Output the (X, Y) coordinate of the center of the cell containing the given text.  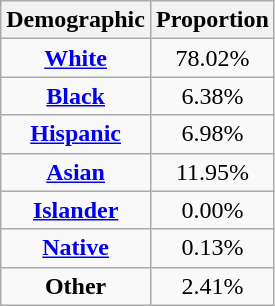
Demographic (76, 20)
White (76, 58)
0.13% (212, 248)
2.41% (212, 286)
6.38% (212, 96)
Black (76, 96)
Islander (76, 210)
Native (76, 248)
Hispanic (76, 134)
Asian (76, 172)
6.98% (212, 134)
0.00% (212, 210)
78.02% (212, 58)
11.95% (212, 172)
Other (76, 286)
Proportion (212, 20)
